Pinpoint the cell where the given text exists, returning its [X, Y] midpoint coordinate. 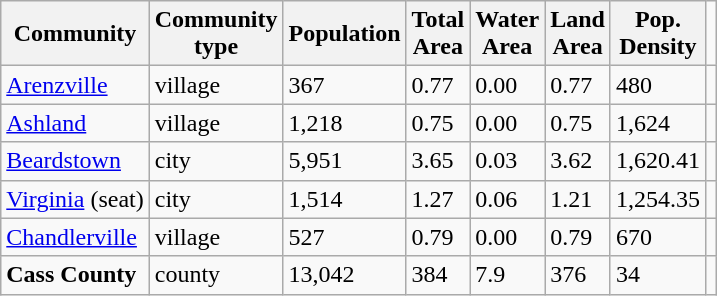
TotalArea [438, 34]
7.9 [508, 275]
Beardstown [75, 161]
0.03 [508, 161]
0.06 [508, 199]
Ashland [75, 123]
LandArea [578, 34]
Virginia (seat) [75, 199]
13,042 [344, 275]
Community [75, 34]
1,218 [344, 123]
1.21 [578, 199]
376 [578, 275]
county [216, 275]
1,620.41 [658, 161]
Communitytype [216, 34]
Arenzville [75, 85]
3.62 [578, 161]
1,624 [658, 123]
1.27 [438, 199]
527 [344, 237]
3.65 [438, 161]
Chandlerville [75, 237]
1,514 [344, 199]
480 [658, 85]
Population [344, 34]
Pop.Density [658, 34]
5,951 [344, 161]
670 [658, 237]
1,254.35 [658, 199]
WaterArea [508, 34]
367 [344, 85]
384 [438, 275]
34 [658, 275]
Cass County [75, 275]
